Provide the [x, y] coordinate of the cell's center where the given text is located.  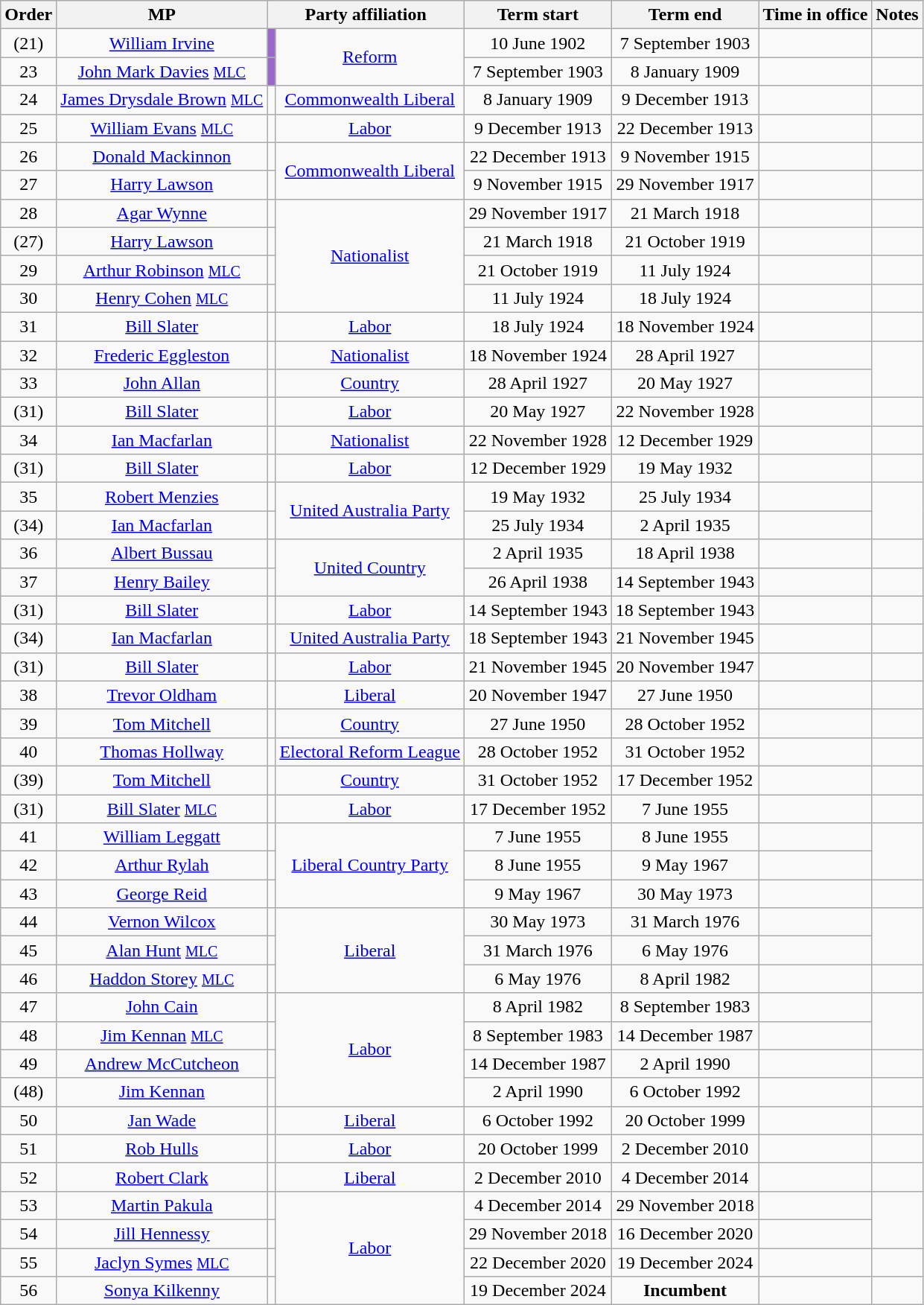
29 [28, 270]
Henry Cohen MLC [162, 298]
Electoral Reform League [370, 752]
Haddon Storey MLC [162, 979]
Jim Kennan [162, 1092]
Order [28, 15]
24 [28, 100]
27 [28, 185]
Jaclyn Symes MLC [162, 1263]
28 [28, 213]
Robert Menzies [162, 497]
46 [28, 979]
Arthur Robinson MLC [162, 270]
Andrew McCutcheon [162, 1064]
Term start [538, 15]
Trevor Oldham [162, 695]
Martin Pakula [162, 1205]
Incumbent [685, 1291]
Jan Wade [162, 1120]
MP [162, 15]
49 [28, 1064]
31 [28, 326]
Party affiliation [366, 15]
52 [28, 1177]
33 [28, 384]
30 [28, 298]
William Irvine [162, 43]
William Evans MLC [162, 128]
William Leggatt [162, 837]
16 December 2020 [685, 1233]
Donald Mackinnon [162, 156]
51 [28, 1149]
56 [28, 1291]
George Reid [162, 894]
41 [28, 837]
Sonya Kilkenny [162, 1291]
Notes [897, 15]
25 [28, 128]
Jim Kennan MLC [162, 1035]
(48) [28, 1092]
10 June 1902 [538, 43]
James Drysdale Brown MLC [162, 100]
35 [28, 497]
37 [28, 582]
Jill Hennessy [162, 1233]
Thomas Hollway [162, 752]
50 [28, 1120]
Frederic Eggleston [162, 355]
Term end [685, 15]
Robert Clark [162, 1177]
(21) [28, 43]
22 December 2020 [538, 1263]
18 April 1938 [685, 553]
45 [28, 950]
47 [28, 1007]
Arthur Rylah [162, 866]
John Mark Davies MLC [162, 72]
53 [28, 1205]
23 [28, 72]
Time in office [815, 15]
Reform [370, 57]
34 [28, 440]
42 [28, 866]
John Allan [162, 384]
John Cain [162, 1007]
48 [28, 1035]
Henry Bailey [162, 582]
Bill Slater MLC [162, 808]
44 [28, 922]
Vernon Wilcox [162, 922]
36 [28, 553]
Rob Hulls [162, 1149]
55 [28, 1263]
54 [28, 1233]
Albert Bussau [162, 553]
38 [28, 695]
(39) [28, 780]
Liberal Country Party [370, 866]
43 [28, 894]
Agar Wynne [162, 213]
40 [28, 752]
26 April 1938 [538, 582]
(27) [28, 241]
26 [28, 156]
United Country [370, 568]
Alan Hunt MLC [162, 950]
32 [28, 355]
39 [28, 723]
